Return [x, y] of the center of cell containing provided text 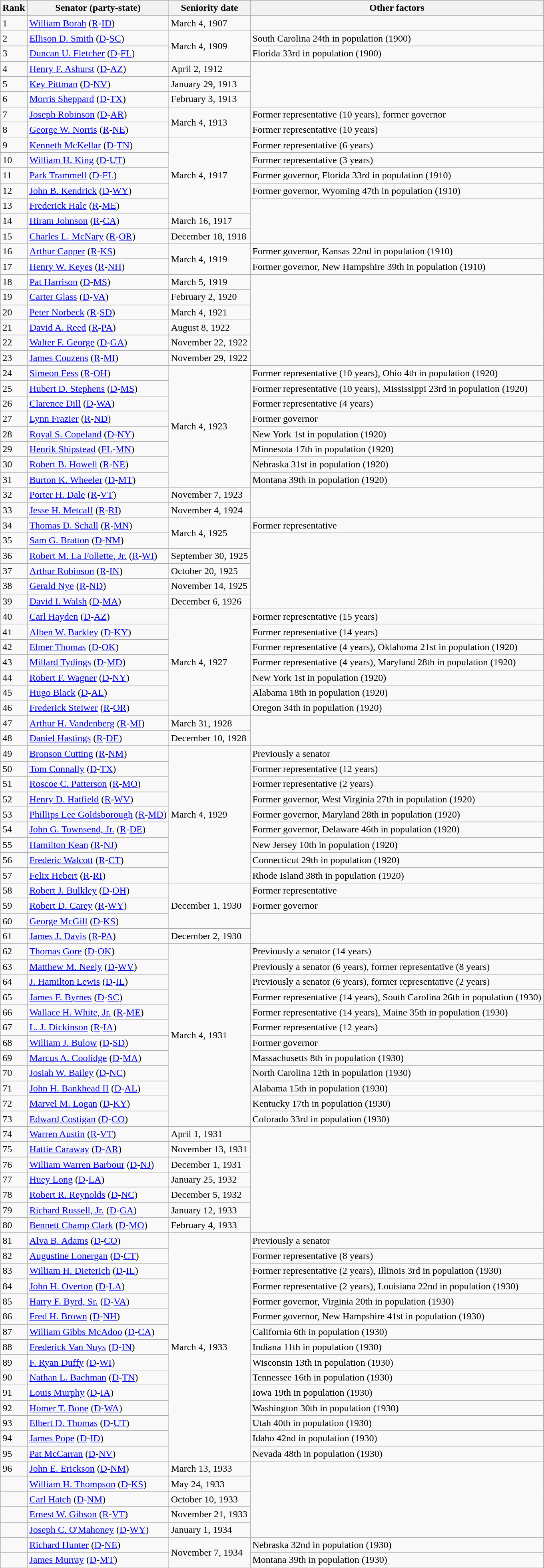
Millard Tydings (D-MD) [98, 662]
Montana 39th in population (1930) [397, 1560]
Burton K. Wheeler (D-MT) [98, 480]
Jesse H. Metcalf (R-RI) [98, 510]
December 5, 1932 [209, 1195]
25 [14, 388]
Carter Glass (D-VA) [98, 297]
March 4, 1907 [209, 23]
Former representative (14 years), South Carolina 26th in population (1930) [397, 997]
Florida 33rd in population (1900) [397, 54]
Phillips Lee Goldsborough (R-MD) [98, 814]
2 [14, 38]
March 31, 1928 [209, 723]
Former governor, Florida 33rd in population (1910) [397, 175]
36 [14, 556]
42 [14, 647]
55 [14, 845]
Sam G. Bratton (D-NM) [98, 541]
Richard Russell, Jr. (D-GA) [98, 1210]
60 [14, 921]
Hamilton Kean (R-NJ) [98, 845]
Robert J. Bulkley (D-OH) [98, 890]
Morris Sheppard (D-TX) [98, 99]
Oregon 34th in population (1920) [397, 708]
March 4, 1929 [209, 815]
68 [14, 1043]
8 [14, 130]
7 [14, 114]
September 30, 1925 [209, 556]
Pat McCarran (D-NV) [98, 1454]
Nevada 48th in population (1930) [397, 1454]
December 18, 1918 [209, 236]
March 4, 1931 [209, 1035]
Henry W. Keyes (R-NH) [98, 267]
29 [14, 449]
February 2, 1920 [209, 297]
Former governor, New Hampshire 41st in population (1930) [397, 1317]
William H. King (D-UT) [98, 160]
February 4, 1933 [209, 1225]
Utah 40th in population (1930) [397, 1423]
9 [14, 145]
Carl Hatch (D-NM) [98, 1499]
82 [14, 1256]
Robert F. Wagner (D-NY) [98, 678]
19 [14, 297]
44 [14, 678]
5 [14, 84]
23 [14, 358]
Elmer Thomas (D-OK) [98, 647]
Key Pittman (D-NV) [98, 84]
November 29, 1922 [209, 358]
56 [14, 860]
William Warren Barbour (D-NJ) [98, 1165]
December 10, 1928 [209, 738]
David A. Reed (R-PA) [98, 327]
Former representative (14 years), Maine 35th in population (1930) [397, 1012]
Previously a senator (6 years), former representative (2 years) [397, 982]
January 1, 1934 [209, 1530]
Arthur H. Vandenberg (R-MI) [98, 723]
March 4, 1927 [209, 662]
66 [14, 1012]
Henrik Shipstead (FL-MN) [98, 449]
March 4, 1921 [209, 312]
40 [14, 616]
L. J. Dickinson (R-IA) [98, 1027]
December 2, 1930 [209, 936]
Washington 30th in population (1930) [397, 1408]
South Carolina 24th in population (1900) [397, 38]
Rhode Island 38th in population (1920) [397, 875]
43 [14, 662]
Alben W. Barkley (D-KY) [98, 632]
Former governor, Virginia 20th in population (1930) [397, 1301]
Clarence Dill (D-WA) [98, 403]
71 [14, 1088]
Robert D. Carey (R-WY) [98, 906]
Hattie Caraway (D-AR) [98, 1149]
Nebraska 32nd in population (1930) [397, 1545]
Former governor, West Virginia 27th in population (1920) [397, 799]
March 4, 1925 [209, 533]
March 4, 1933 [209, 1347]
Harry F. Byrd, Sr. (D-VA) [98, 1301]
59 [14, 906]
March 4, 1923 [209, 426]
November 7, 1934 [209, 1552]
Former representative (2 years), Louisiana 22nd in population (1930) [397, 1286]
3 [14, 54]
Homer T. Bone (D-WA) [98, 1408]
Augustine Lonergan (D-CT) [98, 1256]
Simeon Fess (R-OH) [98, 373]
49 [14, 754]
58 [14, 890]
89 [14, 1362]
22 [14, 343]
21 [14, 327]
James Couzens (R-MI) [98, 358]
Roscoe C. Patterson (R-MO) [98, 784]
17 [14, 267]
77 [14, 1180]
March 4, 1919 [209, 259]
F. Ryan Duffy (D-WI) [98, 1362]
27 [14, 419]
May 24, 1933 [209, 1484]
Tom Connally (D-TX) [98, 769]
John G. Townsend, Jr. (R-DE) [98, 830]
57 [14, 875]
March 5, 1919 [209, 282]
Former representative (10 years) [397, 130]
North Carolina 12th in population (1930) [397, 1073]
November 4, 1924 [209, 510]
Former representative (10 years), Mississippi 23rd in population (1920) [397, 388]
Elbert D. Thomas (D-UT) [98, 1423]
December 1, 1930 [209, 906]
October 10, 1933 [209, 1499]
George W. Norris (R-NE) [98, 130]
Kenneth McKellar (D-TN) [98, 145]
November 14, 1925 [209, 586]
Idaho 42nd in population (1930) [397, 1438]
33 [14, 510]
Henry F. Ashurst (D-AZ) [98, 69]
64 [14, 982]
Connecticut 29th in population (1920) [397, 860]
Montana 39th in population (1920) [397, 480]
12 [14, 191]
41 [14, 632]
88 [14, 1347]
91 [14, 1392]
James J. Davis (R-PA) [98, 936]
March 16, 1917 [209, 221]
73 [14, 1119]
Former governor, Kansas 22nd in population (1910) [397, 251]
24 [14, 373]
1 [14, 23]
63 [14, 967]
81 [14, 1241]
70 [14, 1073]
Henry D. Hatfield (R-WV) [98, 799]
Joseph C. O'Mahoney (D-WY) [98, 1530]
Carl Hayden (D-AZ) [98, 616]
Wisconsin 13th in population (1930) [397, 1362]
Gerald Nye (R-ND) [98, 586]
January 12, 1933 [209, 1210]
Former representative (14 years) [397, 632]
Edward Costigan (D-CO) [98, 1119]
Nathan L. Bachman (D-TN) [98, 1377]
Indiana 11th in population (1930) [397, 1347]
Joseph Robinson (D-AR) [98, 114]
January 25, 1932 [209, 1180]
November 21, 1933 [209, 1514]
35 [14, 541]
November 7, 1923 [209, 495]
20 [14, 312]
Pat Harrison (D-MS) [98, 282]
15 [14, 236]
Walter F. George (D-GA) [98, 343]
George McGill (D-KS) [98, 921]
Robert R. Reynolds (D-NC) [98, 1195]
Seniority date [209, 8]
March 13, 1933 [209, 1469]
Rank [14, 8]
February 3, 1913 [209, 99]
72 [14, 1103]
Huey Long (D-LA) [98, 1180]
Thomas Gore (D-OK) [98, 952]
Frederick Van Nuys (D-IN) [98, 1347]
46 [14, 708]
James Murray (D-MT) [98, 1560]
March 4, 1913 [209, 122]
March 4, 1917 [209, 175]
Marcus A. Coolidge (D-MA) [98, 1058]
November 13, 1931 [209, 1149]
December 1, 1931 [209, 1165]
Former representative (4 years), Maryland 28th in population (1920) [397, 662]
Arthur Robinson (R-IN) [98, 571]
31 [14, 480]
Robert B. Howell (R-NE) [98, 465]
54 [14, 830]
Duncan U. Fletcher (D-FL) [98, 54]
Senator (party-state) [98, 8]
Former representative (6 years) [397, 145]
39 [14, 601]
Ernest W. Gibson (R-VT) [98, 1514]
Former representative (4 years), Oklahoma 21st in population (1920) [397, 647]
80 [14, 1225]
Alabama 15th in population (1930) [397, 1088]
Marvel M. Logan (D-KY) [98, 1103]
84 [14, 1286]
Kentucky 17th in population (1930) [397, 1103]
76 [14, 1165]
4 [14, 69]
David I. Walsh (D-MA) [98, 601]
Richard Hunter (D-NE) [98, 1545]
Josiah W. Bailey (D-NC) [98, 1073]
Thomas D. Schall (R-MN) [98, 525]
75 [14, 1149]
Frederick Steiwer (R-OR) [98, 708]
Bennett Champ Clark (D-MO) [98, 1225]
38 [14, 586]
14 [14, 221]
William Borah (R-ID) [98, 23]
Bronson Cutting (R-NM) [98, 754]
Former governor, Maryland 28th in population (1920) [397, 814]
Former representative (2 years) [397, 784]
Daniel Hastings (R-DE) [98, 738]
Warren Austin (R-VT) [98, 1134]
Former representative (10 years), Ohio 4th in population (1920) [397, 373]
Robert M. La Follette, Jr. (R-WI) [98, 556]
Hugo Black (D-AL) [98, 693]
Minnesota 17th in population (1920) [397, 449]
Royal S. Copeland (D-NY) [98, 434]
67 [14, 1027]
Former representative (8 years) [397, 1256]
Former representative (15 years) [397, 616]
James F. Byrnes (D-SC) [98, 997]
13 [14, 206]
30 [14, 465]
18 [14, 282]
Massachusetts 8th in population (1930) [397, 1058]
March 4, 1909 [209, 46]
62 [14, 952]
Former governor, New Hampshire 39th in population (1910) [397, 267]
William H. Dieterich (D-IL) [98, 1271]
January 29, 1913 [209, 84]
95 [14, 1454]
April 1, 1931 [209, 1134]
96 [14, 1469]
Ellison D. Smith (D-SC) [98, 38]
94 [14, 1438]
26 [14, 403]
47 [14, 723]
50 [14, 769]
53 [14, 814]
Lynn Frazier (R-ND) [98, 419]
Felix Hebert (R-RI) [98, 875]
John B. Kendrick (D-WY) [98, 191]
John H. Overton (D-LA) [98, 1286]
16 [14, 251]
28 [14, 434]
Charles L. McNary (R-OR) [98, 236]
Hiram Johnson (R-CA) [98, 221]
61 [14, 936]
92 [14, 1408]
93 [14, 1423]
Former representative (2 years), Illinois 3rd in population (1930) [397, 1271]
52 [14, 799]
79 [14, 1210]
Park Trammell (D-FL) [98, 175]
6 [14, 99]
65 [14, 997]
10 [14, 160]
Porter H. Dale (R-VT) [98, 495]
85 [14, 1301]
45 [14, 693]
78 [14, 1195]
November 22, 1922 [209, 343]
William Gibbs McAdoo (D-CA) [98, 1332]
Frederick Hale (R-ME) [98, 206]
37 [14, 571]
California 6th in population (1930) [397, 1332]
Wallace H. White, Jr. (R-ME) [98, 1012]
April 2, 1912 [209, 69]
83 [14, 1271]
Tennessee 16th in population (1930) [397, 1377]
34 [14, 525]
87 [14, 1332]
Former governor, Delaware 46th in population (1920) [397, 830]
Former governor, Wyoming 47th in population (1910) [397, 191]
86 [14, 1317]
69 [14, 1058]
Hubert D. Stephens (D-MS) [98, 388]
Louis Murphy (D-IA) [98, 1392]
Iowa 19th in population (1930) [397, 1392]
Frederic Walcott (R-CT) [98, 860]
74 [14, 1134]
Previously a senator (6 years), former representative (8 years) [397, 967]
Peter Norbeck (R-SD) [98, 312]
James Pope (D-ID) [98, 1438]
Other factors [397, 8]
51 [14, 784]
Former representative (10 years), former governor [397, 114]
11 [14, 175]
90 [14, 1377]
Alabama 18th in population (1920) [397, 693]
New Jersey 10th in population (1920) [397, 845]
Alva B. Adams (D-CO) [98, 1241]
48 [14, 738]
October 20, 1925 [209, 571]
Colorado 33rd in population (1930) [397, 1119]
Nebraska 31st in population (1920) [397, 465]
John H. Bankhead II (D-AL) [98, 1088]
August 8, 1922 [209, 327]
December 6, 1926 [209, 601]
J. Hamilton Lewis (D-IL) [98, 982]
Former representative (4 years) [397, 403]
Former representative (3 years) [397, 160]
Previously a senator (14 years) [397, 952]
William J. Bulow (D-SD) [98, 1043]
Arthur Capper (R-KS) [98, 251]
32 [14, 495]
William H. Thompson (D-KS) [98, 1484]
John E. Erickson (D-NM) [98, 1469]
Fred H. Brown (D-NH) [98, 1317]
Matthew M. Neely (D-WV) [98, 967]
